Locate the cell with the specified text and output its [x, y] center coordinate. 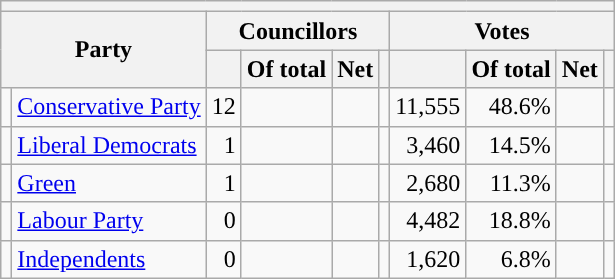
Party [104, 50]
2,680 [428, 183]
11,555 [428, 107]
18.8% [511, 221]
Independents [109, 259]
Votes [502, 31]
12 [224, 107]
4,482 [428, 221]
1,620 [428, 259]
14.5% [511, 145]
6.8% [511, 259]
Labour Party [109, 221]
Liberal Democrats [109, 145]
Conservative Party [109, 107]
Councillors [298, 31]
Green [109, 183]
3,460 [428, 145]
11.3% [511, 183]
48.6% [511, 107]
